Output the (x, y) coordinate of the center of the cell containing the given text.  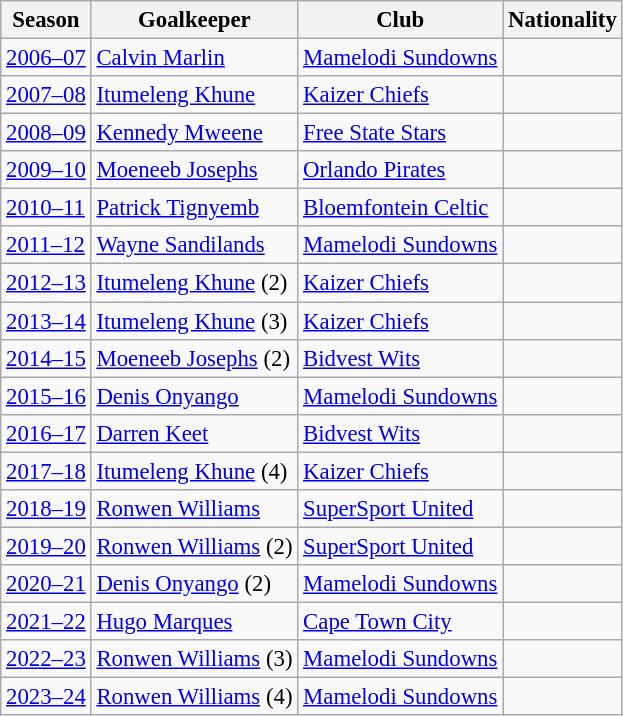
Itumeleng Khune (3) (194, 321)
Nationality (562, 20)
2006–07 (46, 58)
Itumeleng Khune (194, 95)
Orlando Pirates (400, 170)
2011–12 (46, 245)
2020–21 (46, 584)
Itumeleng Khune (4) (194, 471)
Ronwen Williams (194, 509)
2015–16 (46, 396)
Free State Stars (400, 133)
2014–15 (46, 358)
Bloemfontein Celtic (400, 208)
Moeneeb Josephs (194, 170)
Calvin Marlin (194, 58)
Cape Town City (400, 621)
2012–13 (46, 283)
Itumeleng Khune (2) (194, 283)
Denis Onyango (194, 396)
Patrick Tignyemb (194, 208)
Hugo Marques (194, 621)
Goalkeeper (194, 20)
2019–20 (46, 546)
Darren Keet (194, 433)
Club (400, 20)
2023–24 (46, 697)
Ronwen Williams (2) (194, 546)
2021–22 (46, 621)
2009–10 (46, 170)
Ronwen Williams (4) (194, 697)
Kennedy Mweene (194, 133)
Ronwen Williams (3) (194, 659)
Denis Onyango (2) (194, 584)
2008–09 (46, 133)
Season (46, 20)
2007–08 (46, 95)
2013–14 (46, 321)
2010–11 (46, 208)
Wayne Sandilands (194, 245)
2022–23 (46, 659)
2016–17 (46, 433)
2018–19 (46, 509)
Moeneeb Josephs (2) (194, 358)
2017–18 (46, 471)
